Determine the (x, y) coordinate at the center of the cell enclosing the given text.  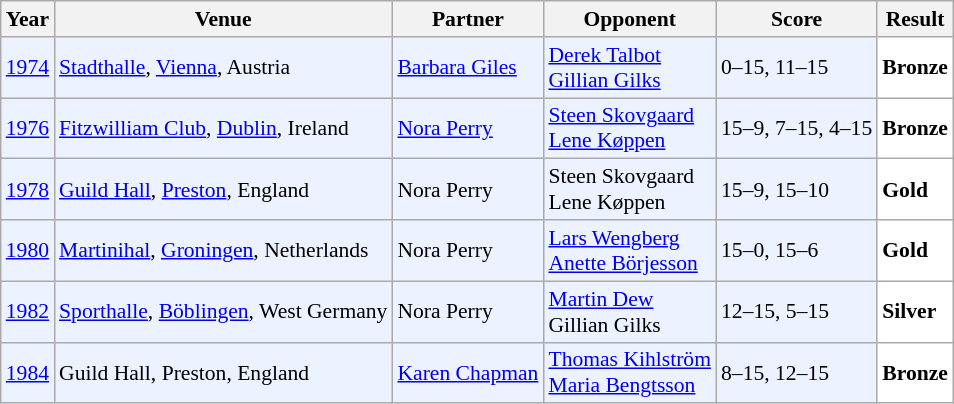
Lars Wengberg Anette Börjesson (630, 250)
Partner (468, 19)
Venue (223, 19)
15–9, 7–15, 4–15 (796, 128)
1984 (28, 372)
Martin Dew Gillian Gilks (630, 312)
0–15, 11–15 (796, 68)
1980 (28, 250)
Silver (915, 312)
1978 (28, 190)
12–15, 5–15 (796, 312)
1974 (28, 68)
15–0, 15–6 (796, 250)
Opponent (630, 19)
Stadthalle, Vienna, Austria (223, 68)
Martinihal, Groningen, Netherlands (223, 250)
Result (915, 19)
8–15, 12–15 (796, 372)
Karen Chapman (468, 372)
15–9, 15–10 (796, 190)
Derek Talbot Gillian Gilks (630, 68)
Thomas Kihlström Maria Bengtsson (630, 372)
Sporthalle, Böblingen, West Germany (223, 312)
Year (28, 19)
1982 (28, 312)
1976 (28, 128)
Barbara Giles (468, 68)
Score (796, 19)
Fitzwilliam Club, Dublin, Ireland (223, 128)
